From the cell containing the given text, extract its center point as (X, Y) coordinate. 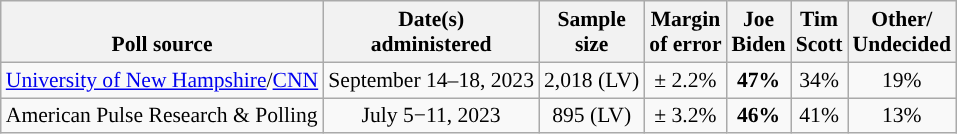
41% (820, 116)
2,018 (LV) (592, 80)
Date(s)administered (431, 32)
19% (902, 80)
47% (759, 80)
Marginof error (685, 32)
TimScott (820, 32)
34% (820, 80)
± 2.2% (685, 80)
University of New Hampshire/CNN (162, 80)
JoeBiden (759, 32)
46% (759, 116)
13% (902, 116)
Poll source (162, 32)
July 5−11, 2023 (431, 116)
September 14–18, 2023 (431, 80)
Other/Undecided (902, 32)
American Pulse Research & Polling (162, 116)
Samplesize (592, 32)
± 3.2% (685, 116)
895 (LV) (592, 116)
